Capture the cell that displays the provided text and extract its [X, Y] central coordinate. 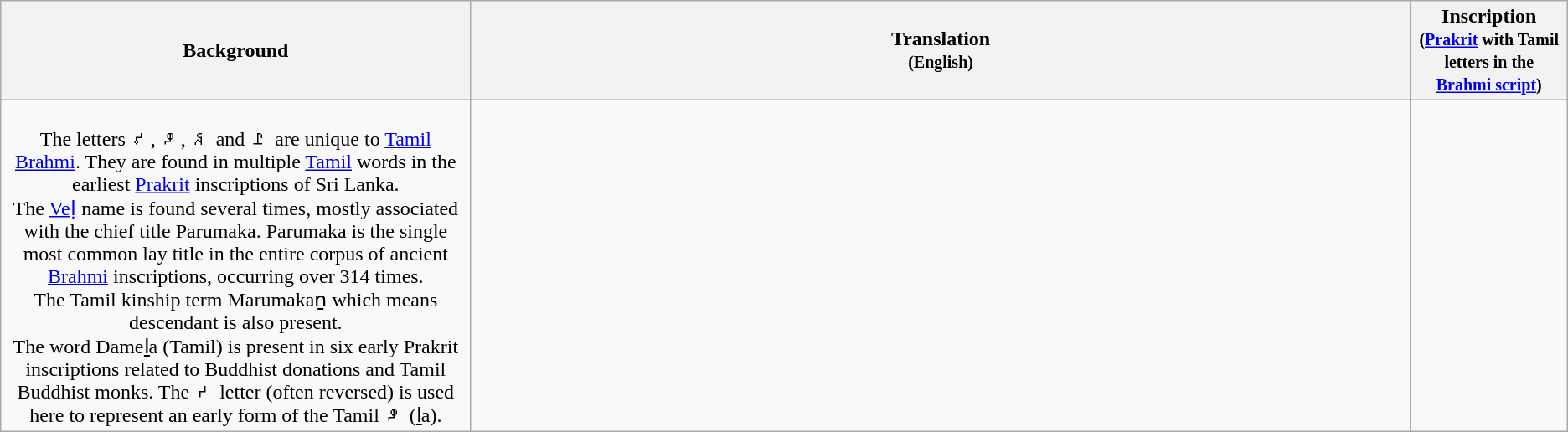
Inscription(Prakrit with Tamil letters in the Brahmi script) [1489, 50]
Translation(English) [941, 50]
Background [236, 50]
